Search for the cell housing the specified text and yield its (X, Y) center coordinate. 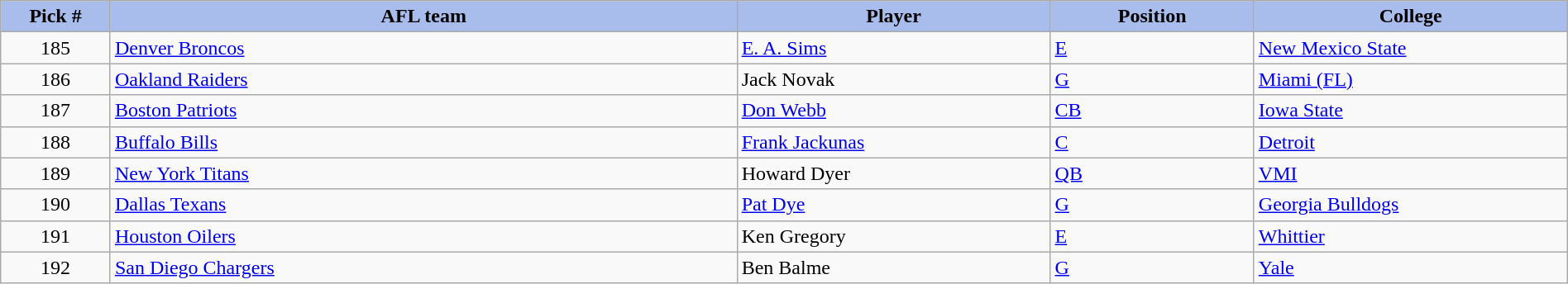
Miami (FL) (1411, 79)
Dallas Texans (423, 205)
186 (56, 79)
Iowa State (1411, 111)
185 (56, 48)
Pick # (56, 17)
Buffalo Bills (423, 142)
Don Webb (893, 111)
QB (1152, 173)
Player (893, 17)
192 (56, 267)
189 (56, 173)
Boston Patriots (423, 111)
Houston Oilers (423, 236)
Ben Balme (893, 267)
Howard Dyer (893, 173)
CB (1152, 111)
Ken Gregory (893, 236)
Detroit (1411, 142)
San Diego Chargers (423, 267)
Georgia Bulldogs (1411, 205)
E. A. Sims (893, 48)
College (1411, 17)
Oakland Raiders (423, 79)
191 (56, 236)
Frank Jackunas (893, 142)
C (1152, 142)
New York Titans (423, 173)
188 (56, 142)
Whittier (1411, 236)
187 (56, 111)
VMI (1411, 173)
Position (1152, 17)
AFL team (423, 17)
190 (56, 205)
New Mexico State (1411, 48)
Denver Broncos (423, 48)
Yale (1411, 267)
Pat Dye (893, 205)
Jack Novak (893, 79)
